Scan for the cell matching the given text and deliver its [x, y] coordinate at center. 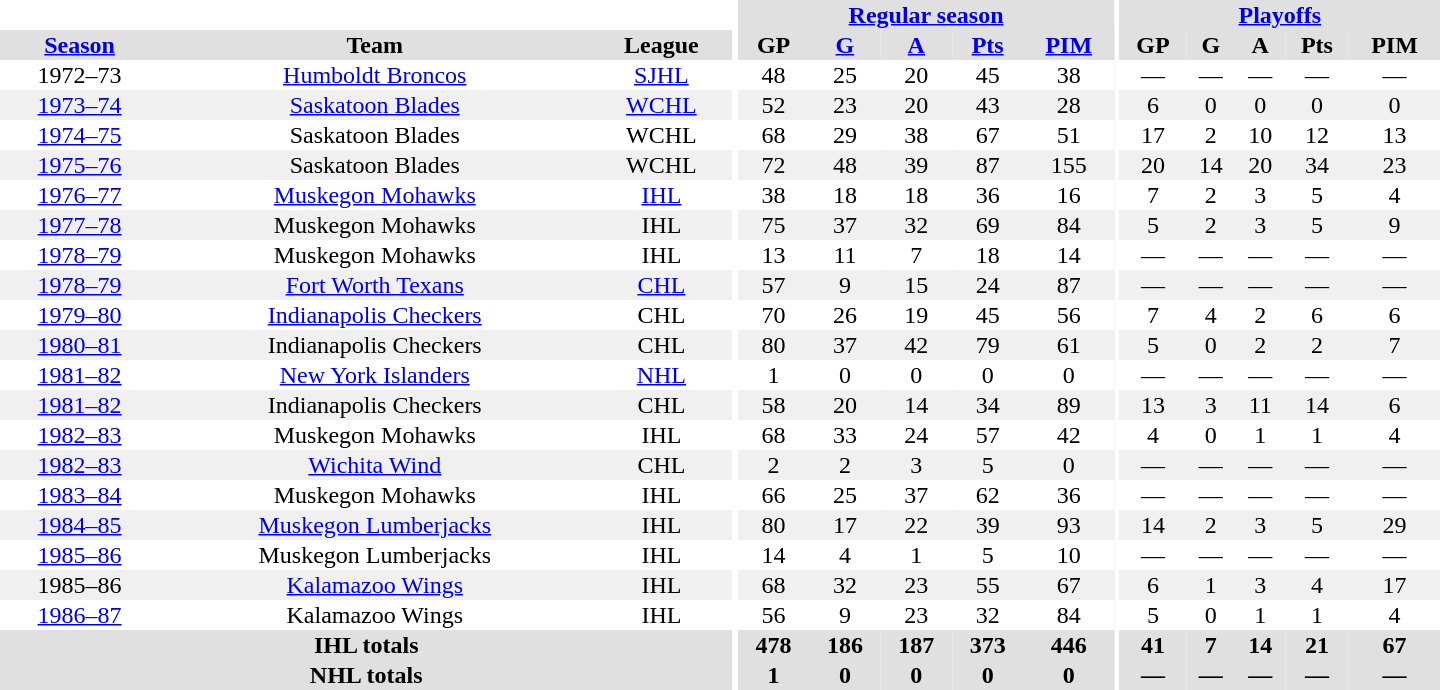
1975–76 [80, 165]
72 [774, 165]
21 [1317, 645]
12 [1317, 135]
33 [844, 435]
155 [1068, 165]
62 [988, 495]
Fort Worth Texans [374, 285]
1972–73 [80, 75]
Season [80, 45]
22 [916, 525]
1983–84 [80, 495]
79 [988, 345]
1976–77 [80, 195]
IHL totals [366, 645]
478 [774, 645]
New York Islanders [374, 375]
186 [844, 645]
SJHL [661, 75]
66 [774, 495]
16 [1068, 195]
55 [988, 585]
89 [1068, 405]
NHL [661, 375]
446 [1068, 645]
Humboldt Broncos [374, 75]
League [661, 45]
93 [1068, 525]
1984–85 [80, 525]
187 [916, 645]
1980–81 [80, 345]
26 [844, 315]
51 [1068, 135]
1974–75 [80, 135]
1973–74 [80, 105]
Regular season [926, 15]
28 [1068, 105]
Wichita Wind [374, 465]
52 [774, 105]
15 [916, 285]
19 [916, 315]
Playoffs [1280, 15]
1986–87 [80, 615]
58 [774, 405]
70 [774, 315]
75 [774, 225]
373 [988, 645]
69 [988, 225]
1979–80 [80, 315]
61 [1068, 345]
NHL totals [366, 675]
1977–78 [80, 225]
Team [374, 45]
41 [1153, 645]
43 [988, 105]
